Determine the [x, y] coordinate at the center of the cell enclosing the given text.  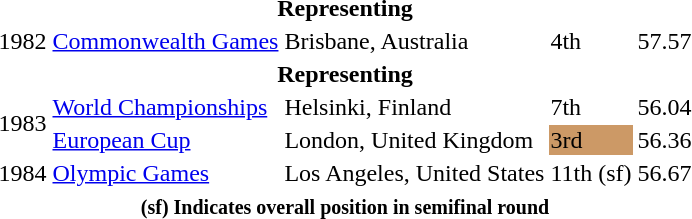
London, United Kingdom [414, 140]
7th [591, 107]
Brisbane, Australia [414, 41]
Commonwealth Games [166, 41]
Los Angeles, United States [414, 173]
4th [591, 41]
World Championships [166, 107]
11th (sf) [591, 173]
3rd [591, 140]
Helsinki, Finland [414, 107]
Olympic Games [166, 173]
European Cup [166, 140]
